Provide the [x, y] coordinate of the cell's center where the given text is located.  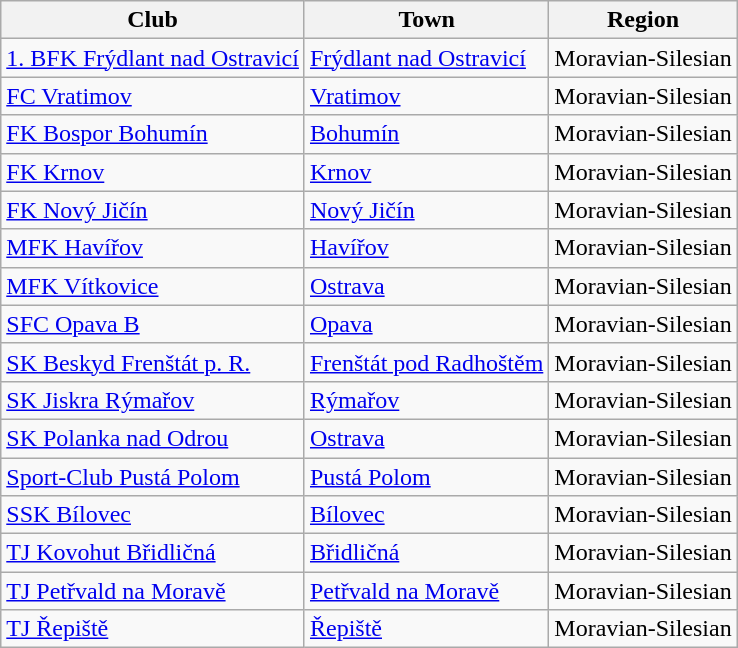
Petřvald na Moravě [426, 591]
Břidličná [426, 553]
FK Bospor Bohumín [153, 134]
SK Jiskra Rýmařov [153, 400]
Frenštát pod Radhoštěm [426, 362]
Vratimov [426, 96]
Region [643, 20]
SFC Opava B [153, 324]
TJ Řepiště [153, 629]
Pustá Polom [426, 477]
1. BFK Frýdlant nad Ostravicí [153, 58]
Bílovec [426, 515]
MFK Vítkovice [153, 286]
Řepiště [426, 629]
Rýmařov [426, 400]
SK Polanka nad Odrou [153, 438]
Frýdlant nad Ostravicí [426, 58]
SK Beskyd Frenštát p. R. [153, 362]
MFK Havířov [153, 248]
Krnov [426, 172]
Opava [426, 324]
FK Nový Jičín [153, 210]
TJ Kovohut Břidličná [153, 553]
SSK Bílovec [153, 515]
Bohumín [426, 134]
Nový Jičín [426, 210]
Havířov [426, 248]
Town [426, 20]
Sport-Club Pustá Polom [153, 477]
FK Krnov [153, 172]
TJ Petřvald na Moravě [153, 591]
Club [153, 20]
FC Vratimov [153, 96]
